Return the [x, y] coordinate for the center point of the cell that contains the specified text.  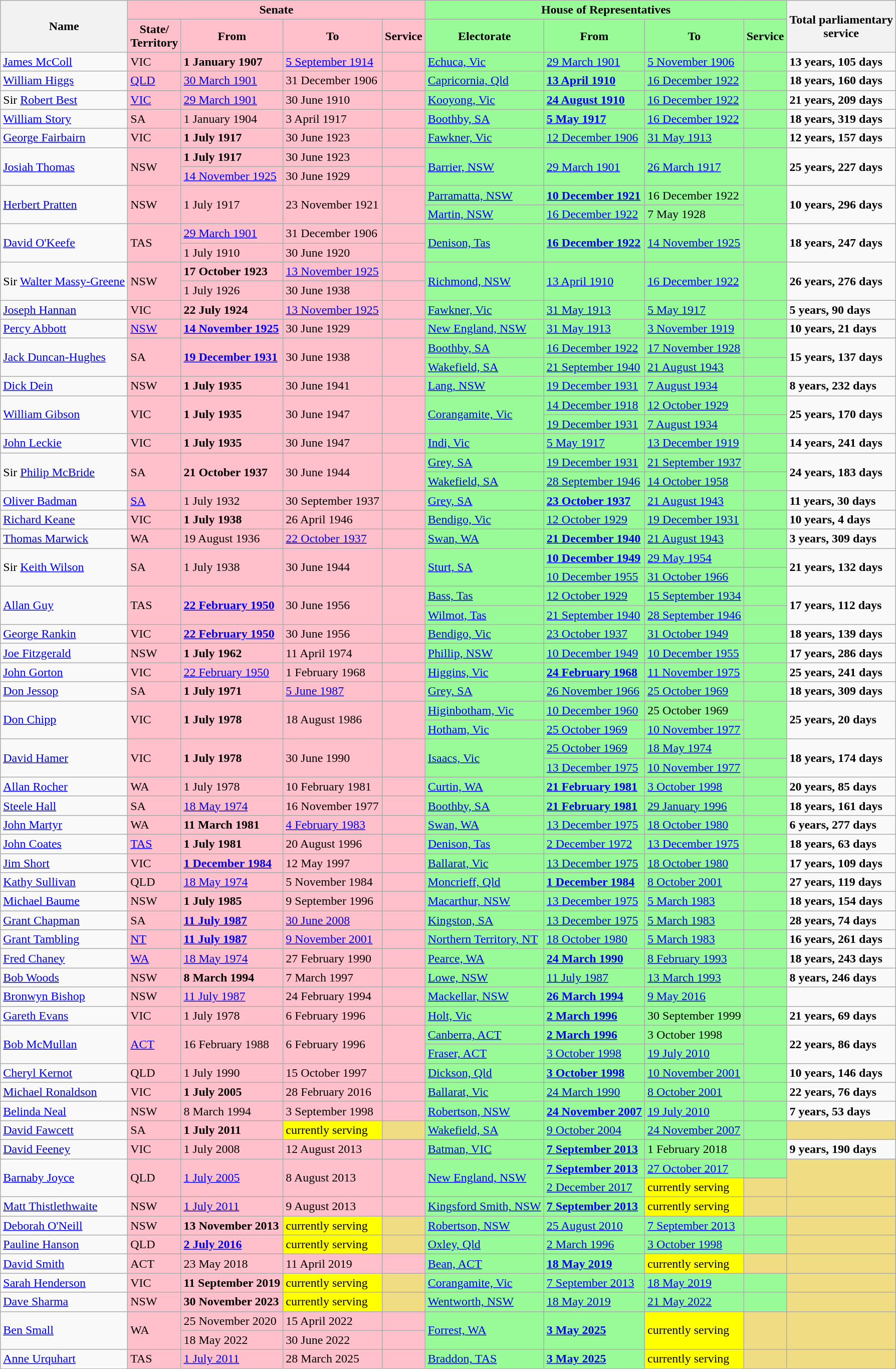
Josiah Thomas [64, 166]
1 July 1962 [232, 653]
25 years, 227 days [841, 166]
15 October 1997 [333, 1073]
7 March 1997 [333, 977]
11 years, 30 days [841, 500]
William Higgs [64, 81]
Richard Keane [64, 519]
David Fawcett [64, 1130]
5 November 1984 [333, 882]
1 July 1926 [232, 291]
12 years, 157 days [841, 138]
14 years, 241 days [841, 443]
15 September 1934 [695, 596]
10 years, 146 days [841, 1073]
9 September 1996 [333, 901]
18 years, 154 days [841, 901]
Sarah Henderson [64, 1283]
Sir Robert Best [64, 100]
25 years, 20 days [841, 720]
Matt Thistlethwaite [64, 1207]
1 January 1907 [232, 62]
31 October 1966 [695, 577]
18 years, 160 days [841, 81]
Lowe, NSW [484, 977]
Dave Sharma [64, 1302]
Phillip, NSW [484, 653]
Anne Urquhart [64, 1359]
21 September 1937 [695, 462]
8 February 1993 [695, 958]
3 years, 309 days [841, 538]
1 February 2018 [695, 1149]
4 February 1983 [333, 825]
18 years, 309 days [841, 691]
George Fairbairn [64, 138]
21 October 1937 [232, 472]
Hotham, Vic [484, 729]
William Gibson [64, 415]
1 July 1981 [232, 844]
12 December 1906 [594, 138]
20 years, 85 days [841, 787]
7 May 1928 [695, 214]
Martin, NSW [484, 214]
27 years, 119 days [841, 882]
10 years, 4 days [841, 519]
Senate [277, 10]
30 September 1999 [695, 1016]
Bob McMullan [64, 1044]
30 June 1941 [333, 386]
1 July 1985 [232, 901]
Don Chipp [64, 720]
Grant Tambling [64, 939]
Name [64, 26]
8 August 2013 [333, 1178]
Barnaby Joyce [64, 1178]
16 years, 261 days [841, 939]
17 October 1923 [232, 272]
18 years, 161 days [841, 806]
Don Jessop [64, 691]
25 November 2020 [232, 1321]
Kathy Sullivan [64, 882]
3 September 1998 [333, 1111]
28 March 2025 [333, 1359]
23 May 2018 [232, 1264]
13 December 1919 [695, 443]
29 January 1996 [695, 806]
26 March 1994 [594, 997]
15 April 2022 [333, 1321]
Michael Baume [64, 901]
24 February 1994 [333, 997]
10 December 1921 [594, 195]
Oxley, Qld [484, 1245]
2 December 2017 [594, 1188]
5 November 1906 [695, 62]
10 November 2001 [695, 1073]
9 August 2013 [333, 1207]
28 February 2016 [333, 1092]
Sir Walter Massy-Greene [64, 281]
22 October 1937 [333, 538]
2 December 1972 [594, 844]
2 July 2016 [232, 1245]
Herbert Pratten [64, 205]
Belinda Neal [64, 1111]
Kingsford Smith, NSW [484, 1207]
Bass, Tas [484, 596]
Electorate [484, 36]
Fred Chaney [64, 958]
Allan Guy [64, 606]
25 years, 241 days [841, 672]
Jack Duncan-Hughes [64, 357]
1 July 2008 [232, 1149]
8 years, 232 days [841, 386]
28 years, 74 days [841, 920]
17 November 1928 [695, 348]
Wilmot, Tas [484, 615]
30 June 1920 [333, 252]
22 July 1924 [232, 310]
Bronwyn Bishop [64, 997]
Higinbotham, Vic [484, 710]
14 October 1958 [695, 481]
Indi, Vic [484, 443]
Parramatta, NSW [484, 195]
12 May 1997 [333, 863]
26 November 1966 [594, 691]
1 February 1968 [333, 672]
16 February 1988 [232, 1044]
3 April 1917 [333, 119]
11 March 1981 [232, 825]
26 April 1946 [333, 519]
David Feeney [64, 1149]
30 March 1901 [232, 81]
5 September 1914 [333, 62]
Sir Keith Wilson [64, 567]
16 November 1977 [333, 806]
David Smith [64, 1264]
Batman, VIC [484, 1149]
21 years, 132 days [841, 567]
Sturt, SA [484, 567]
1 July 1990 [232, 1073]
10 February 1981 [333, 787]
Higgins, Vic [484, 672]
Barrier, NSW [484, 166]
10 years, 296 days [841, 205]
9 October 2004 [594, 1130]
9 November 2001 [333, 939]
17 years, 112 days [841, 606]
7 years, 53 days [841, 1111]
1 January 1904 [232, 119]
23 November 1921 [333, 205]
David Hamer [64, 758]
13 years, 105 days [841, 62]
9 May 2016 [695, 997]
Capricornia, Qld [484, 81]
Fraser, ACT [484, 1054]
1 July 1971 [232, 691]
William Story [64, 119]
13 March 1993 [695, 977]
22 years, 76 days [841, 1092]
5 June 1987 [333, 691]
18 years, 174 days [841, 758]
27 October 2017 [695, 1168]
Gareth Evans [64, 1016]
18 years, 139 days [841, 634]
30 June 2022 [333, 1340]
John Martyr [64, 825]
8 years, 246 days [841, 977]
Curtin, WA [484, 787]
Total parliamentary service [841, 26]
Northern Territory, NT [484, 939]
John Gorton [64, 672]
24 years, 183 days [841, 472]
Lang, NSW [484, 386]
Echuca, Vic [484, 62]
3 November 1919 [695, 329]
James McColl [64, 62]
1 July 1910 [232, 252]
Pearce, WA [484, 958]
6 years, 277 days [841, 825]
15 years, 137 days [841, 357]
Forrest, WA [484, 1330]
31 October 1949 [695, 634]
John Coates [64, 844]
18 May 2022 [232, 1340]
John Leckie [64, 443]
21 December 1940 [594, 538]
12 August 2013 [333, 1149]
19 August 1936 [232, 538]
Joseph Hannan [64, 310]
George Rankin [64, 634]
Dickson, Qld [484, 1073]
26 years, 276 days [841, 281]
29 May 1954 [695, 558]
26 March 1917 [695, 166]
Bean, ACT [484, 1264]
Macarthur, NSW [484, 901]
11 September 2019 [232, 1283]
Ben Small [64, 1330]
9 years, 190 days [841, 1149]
Sir Philip McBride [64, 472]
Richmond, NSW [484, 281]
22 years, 86 days [841, 1044]
Dick Dein [64, 386]
Grant Chapman [64, 920]
11 April 1974 [333, 653]
5 years, 90 days [841, 310]
Michael Ronaldson [64, 1092]
13 November 2013 [232, 1226]
18 August 1986 [333, 720]
20 August 1996 [333, 844]
25 August 2010 [594, 1226]
14 December 1918 [594, 405]
Joe Fitzgerald [64, 653]
30 June 2008 [333, 920]
Holt, Vic [484, 1016]
21 years, 209 days [841, 100]
17 years, 286 days [841, 653]
11 April 2019 [333, 1264]
18 years, 63 days [841, 844]
Oliver Badman [64, 500]
Moncrieff, Qld [484, 882]
10 December 1960 [594, 710]
Mackellar, NSW [484, 997]
Braddon, TAS [484, 1359]
State/Territory [154, 36]
21 years, 69 days [841, 1016]
17 years, 109 days [841, 863]
18 years, 319 days [841, 119]
Kooyong, Vic [484, 100]
Wentworth, NSW [484, 1302]
21 May 2022 [695, 1302]
30 June 1910 [333, 100]
10 years, 21 days [841, 329]
Jim Short [64, 863]
25 years, 170 days [841, 415]
Steele Hall [64, 806]
11 November 1975 [695, 672]
27 February 1990 [333, 958]
18 years, 243 days [841, 958]
18 years, 247 days [841, 243]
Thomas Marwick [64, 538]
NT [154, 939]
Kingston, SA [484, 920]
Isaacs, Vic [484, 758]
Deborah O'Neill [64, 1226]
24 August 1910 [594, 100]
House of Representatives [606, 10]
30 June 1990 [333, 758]
30 September 1937 [333, 500]
30 November 2023 [232, 1302]
24 February 1968 [594, 672]
1 July 1932 [232, 500]
Cheryl Kernot [64, 1073]
Allan Rocher [64, 787]
Canberra, ACT [484, 1035]
Pauline Hanson [64, 1245]
Percy Abbott [64, 329]
Bob Woods [64, 977]
David O'Keefe [64, 243]
